Search for the cell housing the specified text and yield its [X, Y] center coordinate. 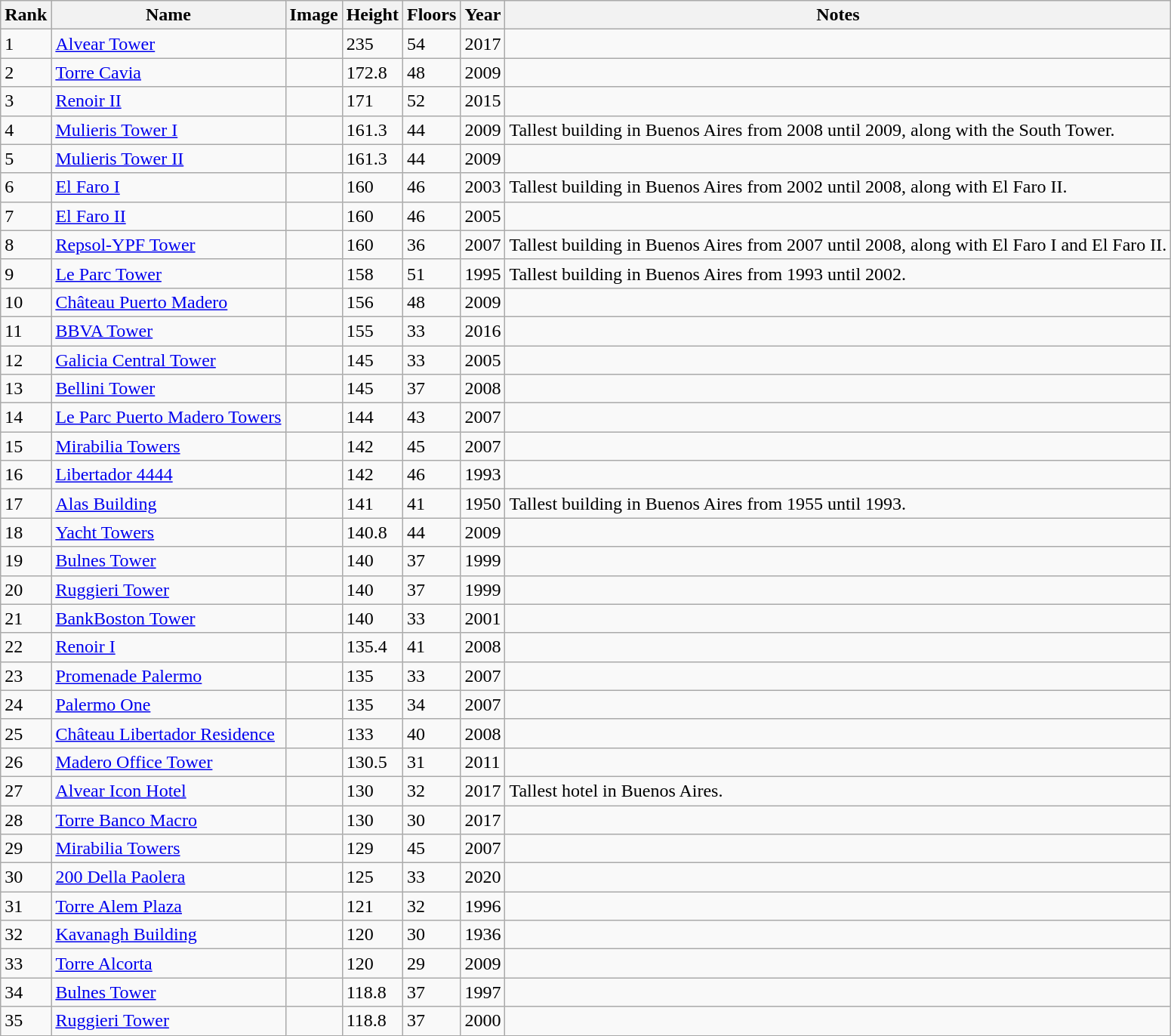
28 [26, 819]
1 [26, 44]
35 [26, 1021]
2016 [483, 331]
2003 [483, 187]
130.5 [372, 762]
Kavanagh Building [168, 935]
19 [26, 561]
51 [431, 273]
1993 [483, 475]
Torre Alcorta [168, 964]
200 Della Paolera [168, 877]
43 [431, 418]
Château Puerto Madero [168, 302]
Notes [838, 15]
Tallest building in Buenos Aires from 1993 until 2002. [838, 273]
Mulieris Tower I [168, 130]
26 [26, 762]
Mulieris Tower II [168, 159]
156 [372, 302]
7 [26, 216]
2001 [483, 618]
12 [26, 360]
Yacht Towers [168, 532]
Rank [26, 15]
1995 [483, 273]
2020 [483, 877]
6 [26, 187]
Tallest building in Buenos Aires from 2008 until 2009, along with the South Tower. [838, 130]
155 [372, 331]
Repsol-YPF Tower [168, 245]
Promenade Palermo [168, 676]
1950 [483, 504]
14 [26, 418]
23 [26, 676]
13 [26, 389]
Château Libertador Residence [168, 733]
36 [431, 245]
2015 [483, 101]
Torre Cavia [168, 72]
27 [26, 791]
52 [431, 101]
Libertador 4444 [168, 475]
141 [372, 504]
235 [372, 44]
Image [314, 15]
Bellini Tower [168, 389]
Name [168, 15]
Alas Building [168, 504]
158 [372, 273]
El Faro II [168, 216]
20 [26, 590]
16 [26, 475]
Renoir II [168, 101]
144 [372, 418]
25 [26, 733]
Le Parc Puerto Madero Towers [168, 418]
Palermo One [168, 705]
Height [372, 15]
Torre Alem Plaza [168, 906]
Le Parc Tower [168, 273]
171 [372, 101]
2000 [483, 1021]
21 [26, 618]
Tallest hotel in Buenos Aires. [838, 791]
Alvear Icon Hotel [168, 791]
1996 [483, 906]
172.8 [372, 72]
BBVA Tower [168, 331]
Madero Office Tower [168, 762]
125 [372, 877]
1997 [483, 992]
9 [26, 273]
11 [26, 331]
El Faro I [168, 187]
2011 [483, 762]
121 [372, 906]
Year [483, 15]
Floors [431, 15]
Tallest building in Buenos Aires from 2007 until 2008, along with El Faro I and El Faro II. [838, 245]
2 [26, 72]
Renoir I [168, 647]
Tallest building in Buenos Aires from 2002 until 2008, along with El Faro II. [838, 187]
4 [26, 130]
40 [431, 733]
18 [26, 532]
3 [26, 101]
Alvear Tower [168, 44]
5 [26, 159]
129 [372, 849]
15 [26, 446]
140.8 [372, 532]
133 [372, 733]
Tallest building in Buenos Aires from 1955 until 1993. [838, 504]
17 [26, 504]
Torre Banco Macro [168, 819]
8 [26, 245]
24 [26, 705]
BankBoston Tower [168, 618]
1936 [483, 935]
135.4 [372, 647]
Galicia Central Tower [168, 360]
22 [26, 647]
54 [431, 44]
10 [26, 302]
